Extract the [x, y] coordinate from the center of the cell holding the provided text.  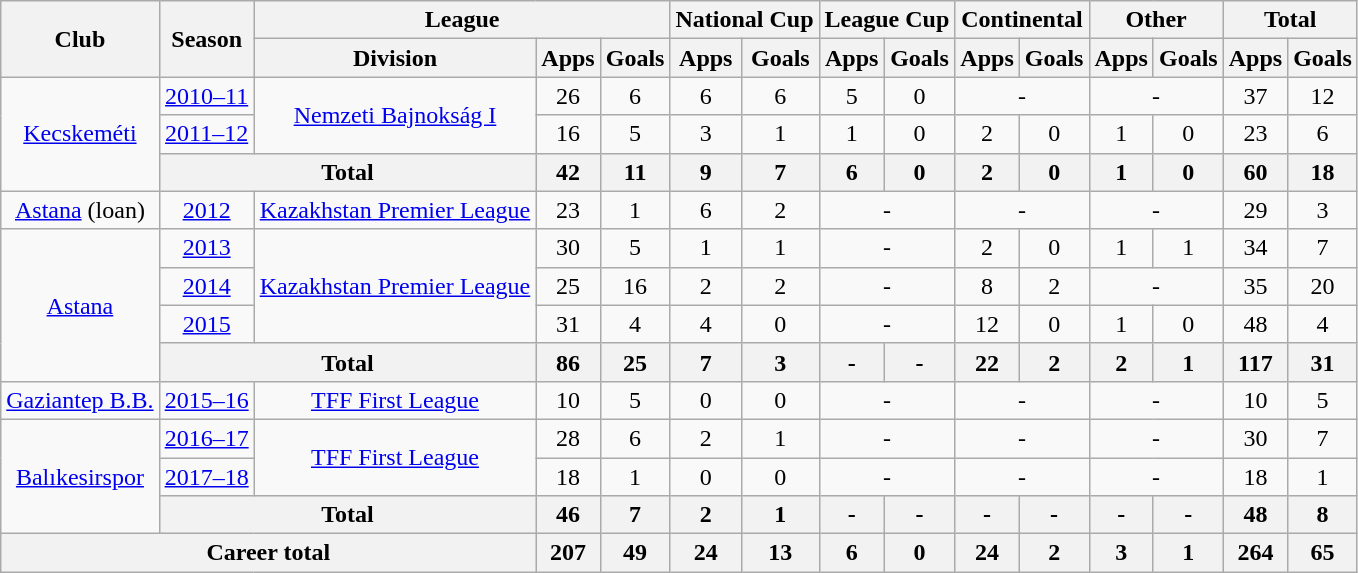
29 [1255, 210]
86 [568, 362]
2011–12 [206, 134]
22 [987, 362]
2014 [206, 286]
Gaziantep B.B. [80, 400]
Division [395, 58]
26 [568, 96]
League Cup [887, 20]
42 [568, 172]
11 [635, 172]
Other [1156, 20]
60 [1255, 172]
9 [706, 172]
264 [1255, 553]
Club [80, 39]
34 [1255, 248]
Astana (loan) [80, 210]
Season [206, 39]
League [462, 20]
Balıkesirspor [80, 476]
2013 [206, 248]
Nemzeti Bajnokság I [395, 115]
2015 [206, 324]
13 [781, 553]
117 [1255, 362]
2010–11 [206, 96]
65 [1323, 553]
Kecskeméti [80, 134]
Career total [268, 553]
35 [1255, 286]
Astana [80, 305]
2017–18 [206, 477]
Continental [1022, 20]
207 [568, 553]
2016–17 [206, 438]
2015–16 [206, 400]
28 [568, 438]
37 [1255, 96]
National Cup [744, 20]
20 [1323, 286]
2012 [206, 210]
49 [635, 553]
46 [568, 515]
